Capture the cell that displays the provided text and extract its (X, Y) central coordinate. 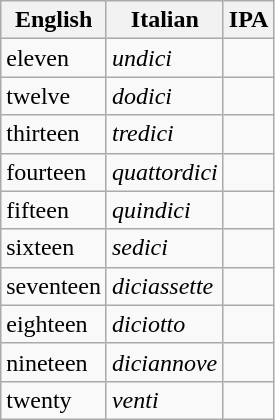
English (54, 20)
diciannove (164, 362)
venti (164, 400)
twelve (54, 96)
dodici (164, 96)
fourteen (54, 172)
sedici (164, 248)
nineteen (54, 362)
tredici (164, 134)
twenty (54, 400)
diciotto (164, 324)
IPA (248, 20)
quindici (164, 210)
quattordici (164, 172)
sixteen (54, 248)
eleven (54, 58)
seventeen (54, 286)
diciassette (164, 286)
eighteen (54, 324)
undici (164, 58)
fifteen (54, 210)
thirteen (54, 134)
Italian (164, 20)
